From the cell containing the given text, extract its center point as [X, Y] coordinate. 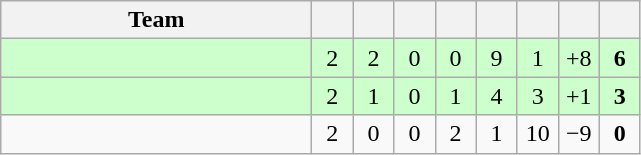
+8 [578, 58]
9 [496, 58]
6 [620, 58]
−9 [578, 134]
4 [496, 96]
10 [538, 134]
+1 [578, 96]
Team [156, 20]
